For the text-containing cell, return its midpoint in (x, y) coordinate format. 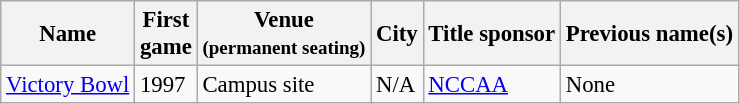
NCCAA (492, 85)
1997 (166, 85)
N/A (397, 85)
Name (68, 34)
Firstgame (166, 34)
Campus site (284, 85)
Victory Bowl (68, 85)
City (397, 34)
None (649, 85)
Title sponsor (492, 34)
Venue(permanent seating) (284, 34)
Previous name(s) (649, 34)
